For the text-containing cell, return its midpoint in [x, y] coordinate format. 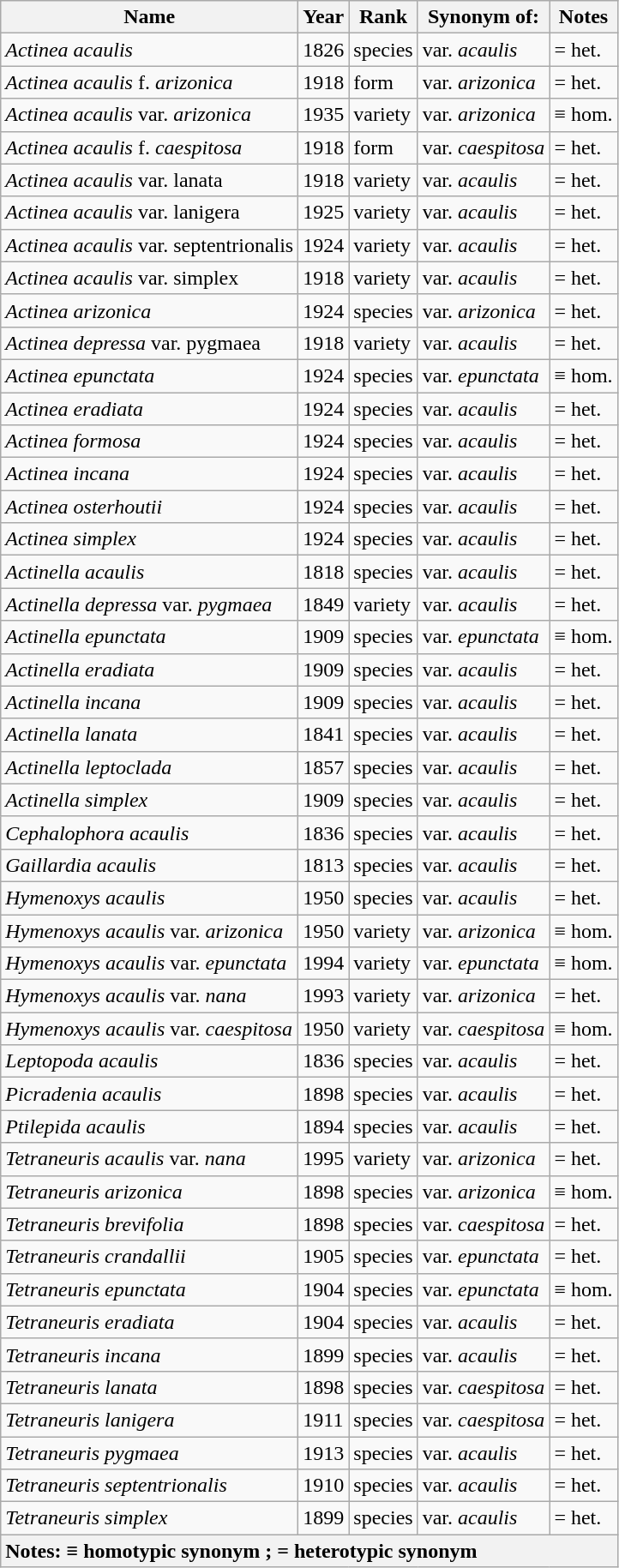
Tetraneuris acaulis var. nana [149, 1159]
Actinella incana [149, 702]
Actinea epunctata [149, 375]
Actinella simplex [149, 800]
1905 [324, 1257]
Actinea acaulis f. arizonica [149, 82]
Rank [383, 17]
Picradenia acaulis [149, 1094]
Tetraneuris pygmaea [149, 1453]
Actinea acaulis var. lanata [149, 180]
Hymenoxys acaulis [149, 898]
1913 [324, 1453]
Tetraneuris septentrionalis [149, 1486]
Year [324, 17]
1935 [324, 115]
Tetraneuris brevifolia [149, 1224]
Actinea acaulis var. lanigera [149, 213]
Actinea acaulis var. septentrionalis [149, 245]
Actinea osterhoutii [149, 507]
1925 [324, 213]
Cephalophora acaulis [149, 832]
Tetraneuris crandallii [149, 1257]
1911 [324, 1420]
Hymenoxys acaulis var. epunctata [149, 964]
Actinea depressa var. pygmaea [149, 343]
Actinea incana [149, 474]
Tetraneuris lanigera [149, 1420]
Synonym of: [484, 17]
1841 [324, 735]
Name [149, 17]
1894 [324, 1126]
Actinea formosa [149, 442]
Tetraneuris epunctata [149, 1289]
1993 [324, 996]
Hymenoxys acaulis var. caespitosa [149, 1029]
1910 [324, 1486]
Actinea acaulis f. caespitosa [149, 147]
Actinea acaulis [149, 50]
Tetraneuris incana [149, 1355]
Tetraneuris lanata [149, 1387]
Leptopoda acaulis [149, 1061]
Gaillardia acaulis [149, 865]
Notes [583, 17]
Hymenoxys acaulis var. nana [149, 996]
1995 [324, 1159]
Actinea arizonica [149, 310]
Tetraneuris eradiata [149, 1322]
Actinella epunctata [149, 637]
Ptilepida acaulis [149, 1126]
1849 [324, 604]
Tetraneuris simplex [149, 1518]
Hymenoxys acaulis var. arizonica [149, 930]
Actinella leptoclada [149, 767]
1994 [324, 964]
Actinella depressa var. pygmaea [149, 604]
Actinella acaulis [149, 572]
1818 [324, 572]
Actinella eradiata [149, 670]
Actinea acaulis var. arizonica [149, 115]
1813 [324, 865]
Actinea acaulis var. simplex [149, 278]
Actinella lanata [149, 735]
1826 [324, 50]
Tetraneuris arizonica [149, 1192]
Actinea simplex [149, 539]
1857 [324, 767]
Actinea eradiata [149, 409]
Notes: ≡ homotypic synonym ; = heterotypic synonym [309, 1551]
